Identify which cell holds the provided text, then report its [X, Y] central coordinate. 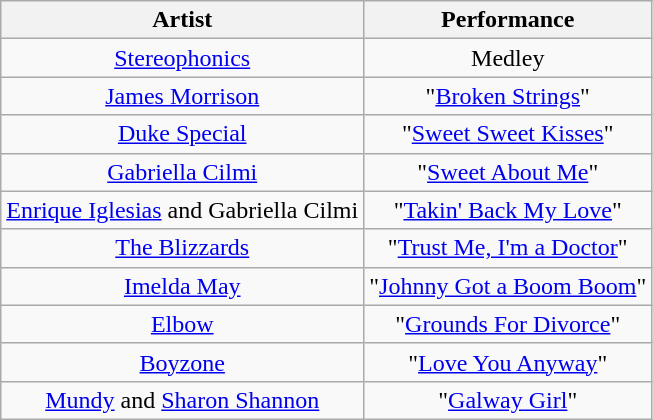
"Trust Me, I'm a Doctor" [508, 248]
"Galway Girl" [508, 400]
Artist [182, 20]
Medley [508, 58]
Duke Special [182, 134]
Stereophonics [182, 58]
Gabriella Cilmi [182, 172]
Enrique Iglesias and Gabriella Cilmi [182, 210]
Boyzone [182, 362]
"Grounds For Divorce" [508, 324]
"Sweet About Me" [508, 172]
James Morrison [182, 96]
"Sweet Sweet Kisses" [508, 134]
"Johnny Got a Boom Boom" [508, 286]
"Takin' Back My Love" [508, 210]
Mundy and Sharon Shannon [182, 400]
"Broken Strings" [508, 96]
"Love You Anyway" [508, 362]
Elbow [182, 324]
Performance [508, 20]
Imelda May [182, 286]
The Blizzards [182, 248]
